Output the [x, y] coordinate of the center of the cell containing the given text.  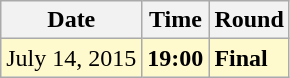
Date [72, 20]
Final [249, 58]
Time [176, 20]
19:00 [176, 58]
July 14, 2015 [72, 58]
Round [249, 20]
